Output the [X, Y] coordinate of the center of the cell containing the given text.  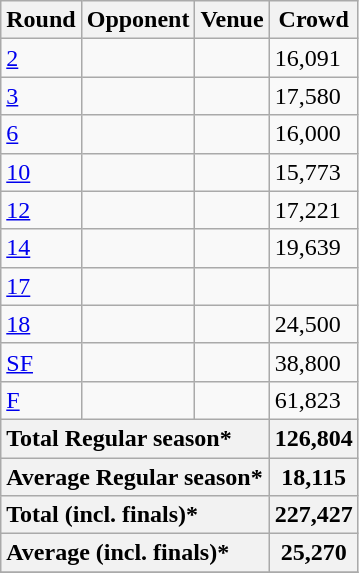
Total (incl. finals)* [135, 515]
38,800 [314, 362]
24,500 [314, 324]
Average (incl. finals)* [135, 553]
SF [41, 362]
14 [41, 248]
Average Regular season* [135, 477]
Opponent [138, 20]
19,639 [314, 248]
3 [41, 96]
Round [41, 20]
17,221 [314, 210]
F [41, 400]
18 [41, 324]
12 [41, 210]
61,823 [314, 400]
10 [41, 172]
Venue [232, 20]
227,427 [314, 515]
16,091 [314, 58]
Total Regular season* [135, 438]
18,115 [314, 477]
6 [41, 134]
17 [41, 286]
2 [41, 58]
126,804 [314, 438]
17,580 [314, 96]
25,270 [314, 553]
Crowd [314, 20]
16,000 [314, 134]
15,773 [314, 172]
